Identify which cell holds the provided text, then report its [X, Y] central coordinate. 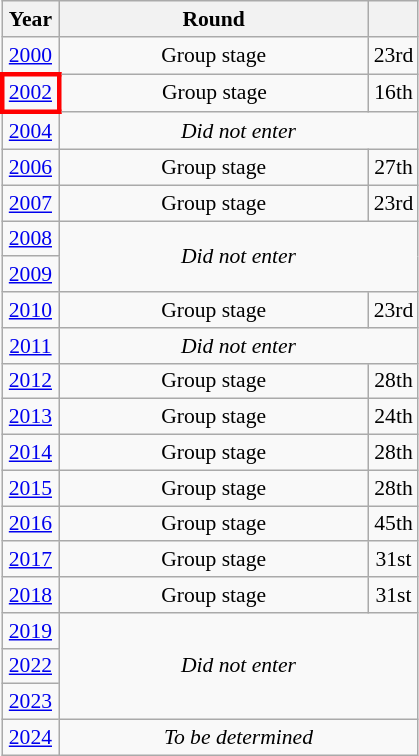
45th [394, 524]
2002 [30, 94]
2000 [30, 56]
2014 [30, 453]
To be determined [239, 738]
2008 [30, 239]
2012 [30, 381]
16th [394, 94]
27th [394, 168]
2017 [30, 560]
24th [394, 417]
2009 [30, 275]
2004 [30, 132]
2015 [30, 488]
2016 [30, 524]
2023 [30, 702]
Round [214, 19]
Year [30, 19]
2013 [30, 417]
2007 [30, 203]
2011 [30, 346]
2010 [30, 310]
2018 [30, 595]
2006 [30, 168]
2022 [30, 666]
2024 [30, 738]
2019 [30, 631]
